Locate the cell with the specified text and output its (X, Y) center coordinate. 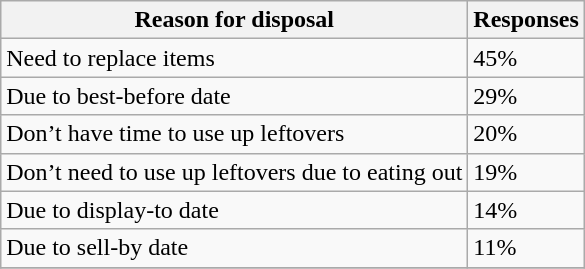
Don’t need to use up leftovers due to eating out (234, 172)
19% (526, 172)
Due to sell-by date (234, 248)
Reason for disposal (234, 20)
45% (526, 58)
Due to best-before date (234, 96)
29% (526, 96)
14% (526, 210)
11% (526, 248)
20% (526, 134)
Don’t have time to use up leftovers (234, 134)
Need to replace items (234, 58)
Due to display-to date (234, 210)
Responses (526, 20)
